Output the [x, y] coordinate of the center of the cell containing the given text.  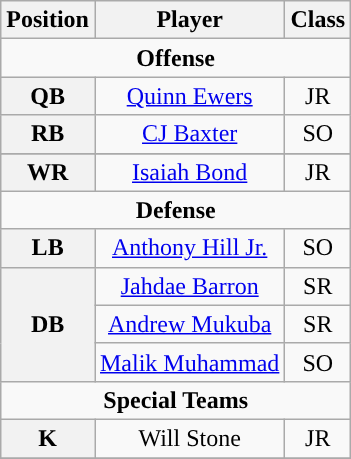
RB [48, 134]
Will Stone [189, 438]
Special Teams [176, 400]
WR [48, 172]
QB [48, 96]
Quinn Ewers [189, 96]
Offense [176, 58]
Jahdae Barron [189, 286]
Isaiah Bond [189, 172]
K [48, 438]
Player [189, 20]
LB [48, 248]
Position [48, 20]
Andrew Mukuba [189, 324]
Anthony Hill Jr. [189, 248]
Defense [176, 210]
CJ Baxter [189, 134]
Class [318, 20]
DB [48, 324]
Malik Muhammad [189, 362]
